Search for the cell housing the specified text and yield its [X, Y] center coordinate. 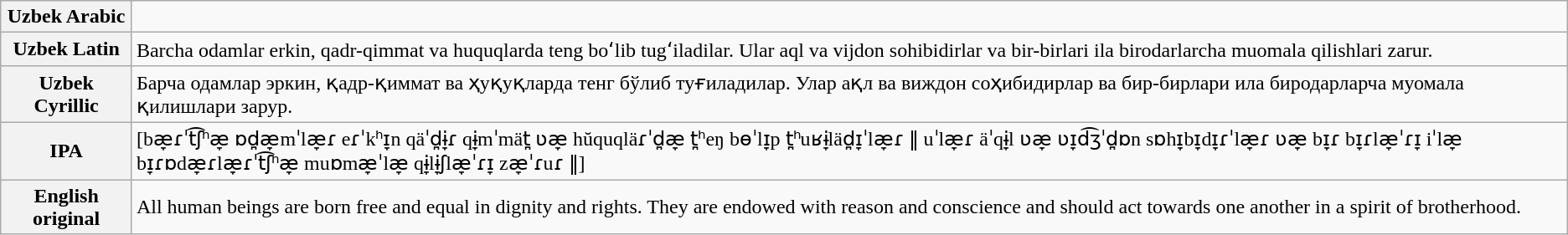
English original [67, 206]
Uzbek Arabic [67, 17]
Uzbek Cyrillic [67, 94]
IPA [67, 151]
Uzbek Latin [67, 49]
